Determine the [x, y] coordinate at the center of the cell enclosing the given text.  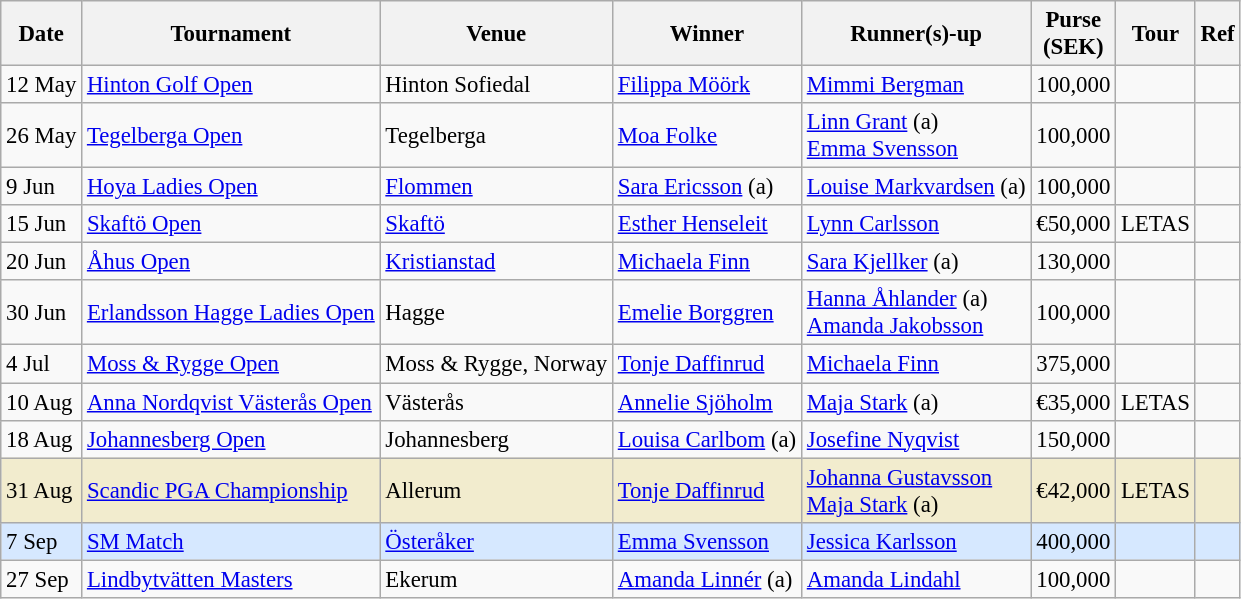
Amanda Linnér (a) [706, 579]
Mimmi Bergman [916, 85]
Date [42, 34]
Runner(s)-up [916, 34]
Åhus Open [231, 262]
€42,000 [1074, 490]
Skaftö Open [231, 224]
Johannesberg Open [231, 439]
€50,000 [1074, 224]
Jessica Karlsson [916, 541]
Johanna Gustavsson Maja Stark (a) [916, 490]
Winner [706, 34]
Sara Ericsson (a) [706, 187]
Tour [1156, 34]
Sara Kjellker (a) [916, 262]
Erlandsson Hagge Ladies Open [231, 312]
Skaftö [496, 224]
Kristianstad [496, 262]
130,000 [1074, 262]
Moss & Rygge, Norway [496, 364]
26 May [42, 136]
Maja Stark (a) [916, 402]
7 Sep [42, 541]
Johannesberg [496, 439]
Venue [496, 34]
4 Jul [42, 364]
Österåker [496, 541]
Josefine Nyqvist [916, 439]
Linn Grant (a) Emma Svensson [916, 136]
400,000 [1074, 541]
Hoya Ladies Open [231, 187]
Hinton Golf Open [231, 85]
150,000 [1074, 439]
Hagge [496, 312]
9 Jun [42, 187]
Scandic PGA Championship [231, 490]
20 Jun [42, 262]
31 Aug [42, 490]
Tegelberga Open [231, 136]
10 Aug [42, 402]
Esther Henseleit [706, 224]
SM Match [231, 541]
Ref [1218, 34]
Louisa Carlbom (a) [706, 439]
Hinton Sofiedal [496, 85]
27 Sep [42, 579]
Emma Svensson [706, 541]
375,000 [1074, 364]
Annelie Sjöholm [706, 402]
30 Jun [42, 312]
Moss & Rygge Open [231, 364]
18 Aug [42, 439]
Allerum [496, 490]
Hanna Åhlander (a) Amanda Jakobsson [916, 312]
Anna Nordqvist Västerås Open [231, 402]
Tegelberga [496, 136]
Emelie Borggren [706, 312]
€35,000 [1074, 402]
Filippa Möörk [706, 85]
Västerås [496, 402]
Lynn Carlsson [916, 224]
Tournament [231, 34]
Louise Markvardsen (a) [916, 187]
Purse(SEK) [1074, 34]
Ekerum [496, 579]
Flommen [496, 187]
Lindbytvätten Masters [231, 579]
Amanda Lindahl [916, 579]
12 May [42, 85]
Moa Folke [706, 136]
15 Jun [42, 224]
